Capture the cell that displays the provided text and extract its [x, y] central coordinate. 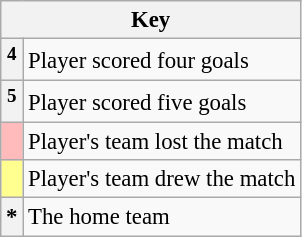
Key [151, 20]
* [12, 217]
Player scored four goals [162, 60]
4 [12, 60]
5 [12, 102]
Player scored five goals [162, 102]
The home team [162, 217]
Player's team lost the match [162, 142]
Player's team drew the match [162, 179]
